Find where the given text appears and provide that cell's center as [x, y] coordinate. 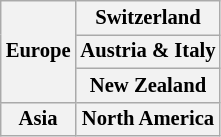
Europe [38, 50]
Austria & Italy [148, 51]
Switzerland [148, 17]
New Zealand [148, 85]
Asia [38, 119]
North America [148, 119]
